Locate the cell with the specified text and output its [x, y] center coordinate. 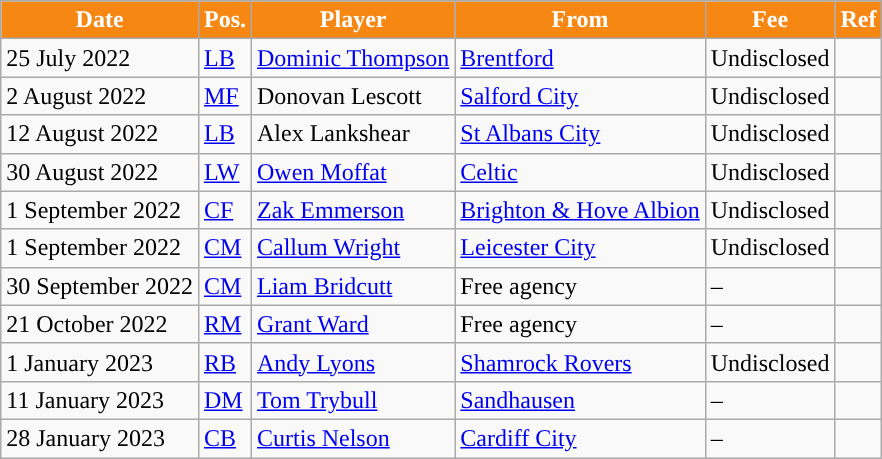
Shamrock Rovers [580, 362]
Callum Wright [354, 248]
Tom Trybull [354, 400]
11 January 2023 [100, 400]
21 October 2022 [100, 324]
Brentford [580, 58]
Donovan Lescott [354, 96]
From [580, 20]
Player [354, 20]
30 September 2022 [100, 286]
CB [224, 438]
Andy Lyons [354, 362]
CF [224, 210]
Dominic Thompson [354, 58]
MF [224, 96]
St Albans City [580, 134]
Celtic [580, 172]
Liam Bridcutt [354, 286]
Fee [770, 20]
RB [224, 362]
Cardiff City [580, 438]
Pos. [224, 20]
Salford City [580, 96]
Curtis Nelson [354, 438]
LW [224, 172]
DM [224, 400]
28 January 2023 [100, 438]
Grant Ward [354, 324]
Sandhausen [580, 400]
30 August 2022 [100, 172]
12 August 2022 [100, 134]
Alex Lankshear [354, 134]
Leicester City [580, 248]
25 July 2022 [100, 58]
Owen Moffat [354, 172]
2 August 2022 [100, 96]
Zak Emmerson [354, 210]
1 January 2023 [100, 362]
Date [100, 20]
RM [224, 324]
Ref [858, 20]
Brighton & Hove Albion [580, 210]
